Return the (x, y) coordinate for the center point of the cell that contains the specified text.  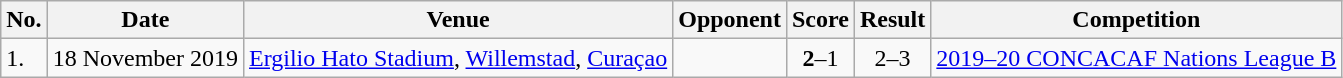
Score (820, 20)
Competition (1136, 20)
No. (24, 20)
Opponent (730, 20)
2019–20 CONCACAF Nations League B (1136, 58)
18 November 2019 (145, 58)
2–3 (892, 58)
2–1 (820, 58)
Ergilio Hato Stadium, Willemstad, Curaçao (458, 58)
Venue (458, 20)
Date (145, 20)
Result (892, 20)
1. (24, 58)
